From the cell containing the given text, extract its center point as (x, y) coordinate. 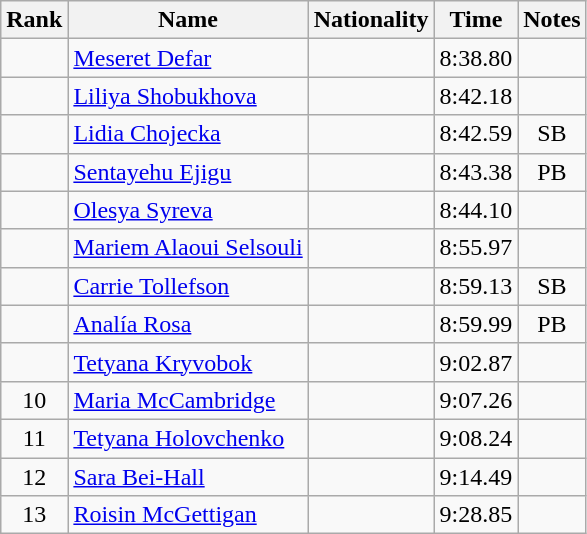
Rank (34, 20)
9:28.85 (476, 515)
Carrie Tollefson (188, 286)
Time (476, 20)
Notes (552, 20)
9:07.26 (476, 400)
Name (188, 20)
9:08.24 (476, 438)
8:43.38 (476, 172)
13 (34, 515)
Sentayehu Ejigu (188, 172)
Mariem Alaoui Selsouli (188, 248)
Lidia Chojecka (188, 134)
9:02.87 (476, 362)
8:59.99 (476, 324)
9:14.49 (476, 477)
8:55.97 (476, 248)
12 (34, 477)
Olesya Syreva (188, 210)
Analía Rosa (188, 324)
Meseret Defar (188, 58)
Roisin McGettigan (188, 515)
8:42.18 (476, 96)
8:44.10 (476, 210)
10 (34, 400)
8:59.13 (476, 286)
11 (34, 438)
Liliya Shobukhova (188, 96)
8:42.59 (476, 134)
Sara Bei-Hall (188, 477)
8:38.80 (476, 58)
Nationality (371, 20)
Tetyana Kryvobok (188, 362)
Maria McCambridge (188, 400)
Tetyana Holovchenko (188, 438)
